Identify which cell holds the provided text, then report its [x, y] central coordinate. 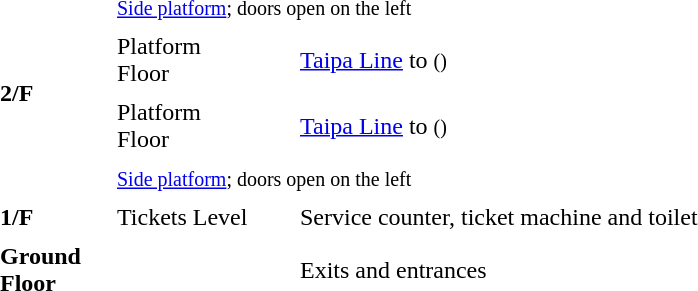
Tickets Level [202, 218]
